Capture the cell that displays the provided text and extract its (X, Y) central coordinate. 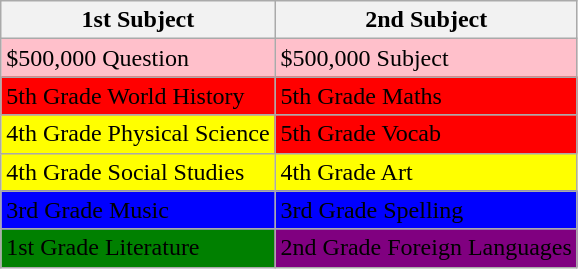
3rd Grade Spelling (426, 210)
5th Grade World History (138, 96)
4th Grade Art (426, 172)
1st Grade Literature (138, 248)
3rd Grade Music (138, 210)
1st Subject (138, 20)
$500,000 Question (138, 58)
5th Grade Maths (426, 96)
4th Grade Physical Science (138, 134)
2nd Grade Foreign Languages (426, 248)
4th Grade Social Studies (138, 172)
5th Grade Vocab (426, 134)
$500,000 Subject (426, 58)
2nd Subject (426, 20)
